Search for the cell housing the specified text and yield its [X, Y] center coordinate. 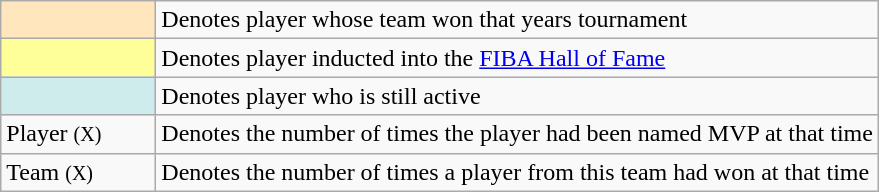
Denotes player who is still active [518, 96]
Denotes player inducted into the FIBA Hall of Fame [518, 58]
Denotes the number of times the player had been named MVP at that time [518, 134]
Team (X) [78, 172]
Denotes player whose team won that years tournament [518, 20]
Denotes the number of times a player from this team had won at that time [518, 172]
Player (X) [78, 134]
